Capture the cell that displays the provided text and extract its [x, y] central coordinate. 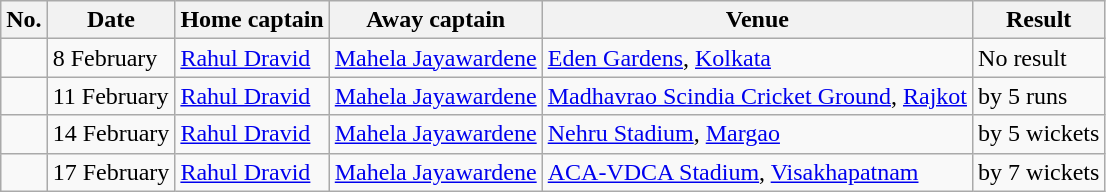
Nehru Stadium, Margao [757, 134]
11 February [111, 96]
17 February [111, 172]
No. [24, 20]
Madhavrao Scindia Cricket Ground, Rajkot [757, 96]
Home captain [252, 20]
Venue [757, 20]
Eden Gardens, Kolkata [757, 58]
by 7 wickets [1039, 172]
by 5 runs [1039, 96]
ACA-VDCA Stadium, Visakhapatnam [757, 172]
Date [111, 20]
8 February [111, 58]
Away captain [436, 20]
Result [1039, 20]
14 February [111, 134]
by 5 wickets [1039, 134]
No result [1039, 58]
